Detect which cell encompasses the target text, then output its [X, Y] center coordinate. 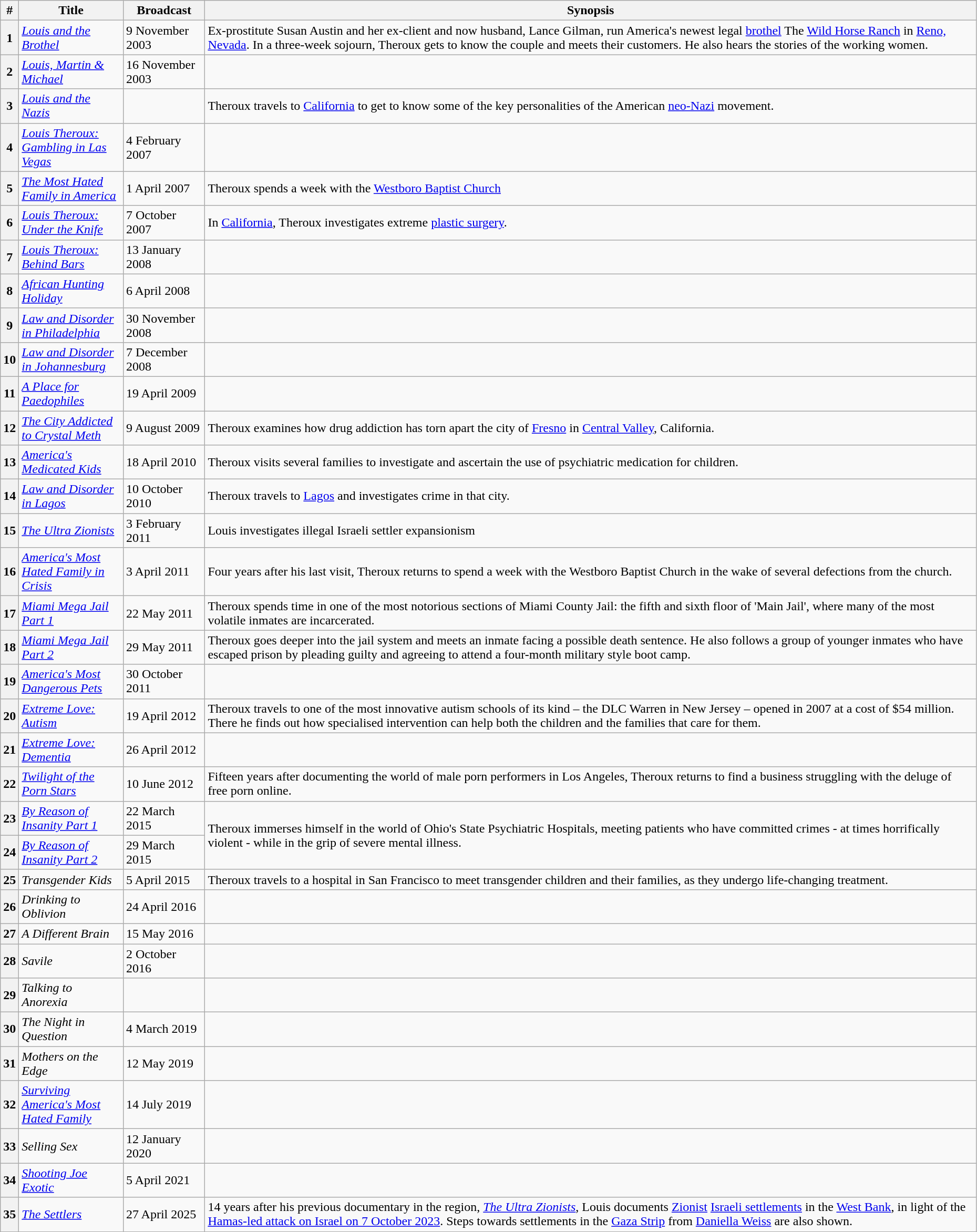
America's Most Hated Family in Crisis [71, 572]
22 March 2015 [164, 818]
Theroux travels to California to get to know some of the key personalities of the American neo-Nazi movement. [591, 106]
25 [9, 879]
20 [9, 716]
5 April 2021 [164, 1180]
12 January 2020 [164, 1146]
1 [9, 38]
Law and Disorder in Philadelphia [71, 325]
7 [9, 256]
Title [71, 11]
29 May 2011 [164, 648]
19 April 2012 [164, 716]
28 [9, 961]
Theroux examines how drug addiction has torn apart the city of Fresno in Central Valley, California. [591, 428]
35 [9, 1214]
6 April 2008 [164, 291]
8 [9, 291]
12 [9, 428]
29 [9, 995]
14 [9, 496]
1 April 2007 [164, 188]
10 June 2012 [164, 784]
Surviving America's Most Hated Family [71, 1105]
3 April 2011 [164, 572]
30 [9, 1029]
9 [9, 325]
4 February 2007 [164, 147]
Extreme Love: Autism [71, 716]
6 [9, 223]
27 [9, 933]
In California, Theroux investigates extreme plastic surgery. [591, 223]
Theroux travels to Lagos and investigates crime in that city. [591, 496]
19 [9, 681]
7 December 2008 [164, 360]
Selling Sex [71, 1146]
34 [9, 1180]
22 [9, 784]
The Night in Question [71, 1029]
9 August 2009 [164, 428]
9 November 2003 [164, 38]
Theroux spends a week with the Westboro Baptist Church [591, 188]
5 April 2015 [164, 879]
Louis Theroux: Behind Bars [71, 256]
15 [9, 531]
Louis Theroux: Under the Knife [71, 223]
Twilight of the Porn Stars [71, 784]
Broadcast [164, 11]
27 April 2025 [164, 1214]
3 February 2011 [164, 531]
13 [9, 463]
Louis, Martin & Michael [71, 71]
13 January 2008 [164, 256]
31 [9, 1064]
Law and Disorder in Lagos [71, 496]
2 October 2016 [164, 961]
Shooting Joe Exotic [71, 1180]
# [9, 11]
30 November 2008 [164, 325]
16 [9, 572]
24 [9, 853]
14 July 2019 [164, 1105]
22 May 2011 [164, 613]
Louis Theroux: Gambling in Las Vegas [71, 147]
Louis investigates illegal Israeli settler expansionism [591, 531]
The City Addicted to Crystal Meth [71, 428]
Louis and the Brothel [71, 38]
Louis and the Nazis [71, 106]
10 October 2010 [164, 496]
33 [9, 1146]
Talking to Anorexia [71, 995]
19 April 2009 [164, 393]
29 March 2015 [164, 853]
16 November 2003 [164, 71]
Miami Mega Jail Part 2 [71, 648]
Transgender Kids [71, 879]
Savile [71, 961]
By Reason of Insanity Part 1 [71, 818]
12 May 2019 [164, 1064]
18 [9, 648]
Synopsis [591, 11]
By Reason of Insanity Part 2 [71, 853]
Theroux visits several families to investigate and ascertain the use of psychiatric medication for children. [591, 463]
11 [9, 393]
African Hunting Holiday [71, 291]
26 April 2012 [164, 750]
7 October 2007 [164, 223]
3 [9, 106]
Miami Mega Jail Part 1 [71, 613]
The Most Hated Family in America [71, 188]
Four years after his last visit, Theroux returns to spend a week with the Westboro Baptist Church in the wake of several defections from the church. [591, 572]
America's Most Dangerous Pets [71, 681]
15 May 2016 [164, 933]
Drinking to Oblivion [71, 906]
The Settlers [71, 1214]
23 [9, 818]
The Ultra Zionists [71, 531]
30 October 2011 [164, 681]
Extreme Love: Dementia [71, 750]
2 [9, 71]
32 [9, 1105]
21 [9, 750]
Mothers on the Edge [71, 1064]
A Different Brain [71, 933]
A Place for Paedophiles [71, 393]
26 [9, 906]
4 [9, 147]
4 March 2019 [164, 1029]
America's Medicated Kids [71, 463]
17 [9, 613]
24 April 2016 [164, 906]
10 [9, 360]
Theroux travels to a hospital in San Francisco to meet transgender children and their families, as they undergo life-changing treatment. [591, 879]
Law and Disorder in Johannesburg [71, 360]
18 April 2010 [164, 463]
5 [9, 188]
